Detect which cell encompasses the target text, then output its (X, Y) center coordinate. 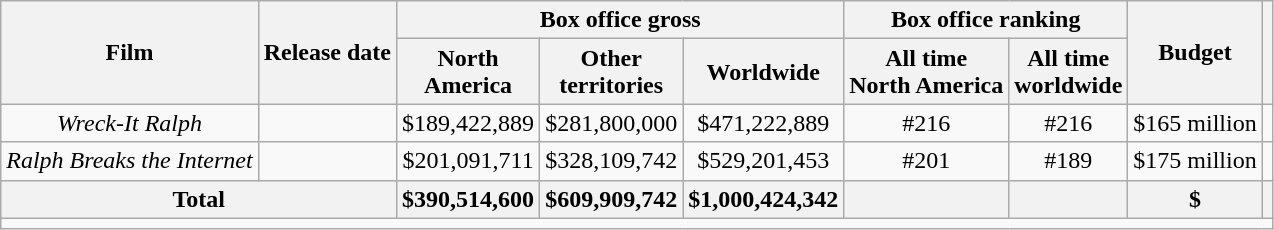
All timeNorth America (926, 72)
Otherterritories (612, 72)
$281,800,000 (612, 123)
$328,109,742 (612, 161)
$529,201,453 (764, 161)
$471,222,889 (764, 123)
Budget (1195, 52)
$390,514,600 (468, 199)
Ralph Breaks the Internet (130, 161)
Release date (327, 52)
$189,422,889 (468, 123)
$165 million (1195, 123)
NorthAmerica (468, 72)
Box office gross (620, 20)
Box office ranking (986, 20)
All timeworldwide (1068, 72)
#189 (1068, 161)
$ (1195, 199)
$175 million (1195, 161)
$1,000,424,342 (764, 199)
Wreck-It Ralph (130, 123)
Total (199, 199)
#201 (926, 161)
$609,909,742 (612, 199)
Worldwide (764, 72)
$201,091,711 (468, 161)
Film (130, 52)
